Provide the (x, y) coordinate of the cell's center where the given text is located.  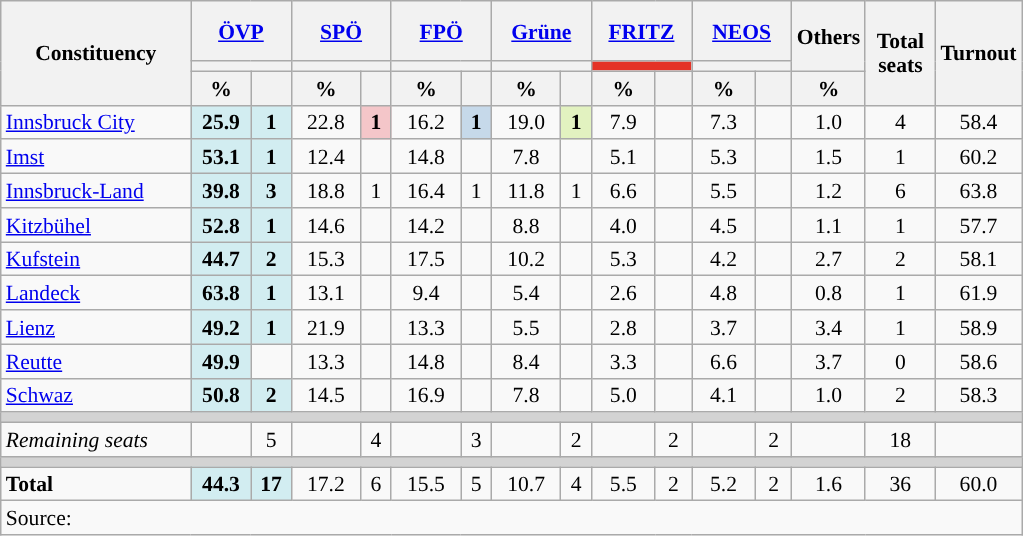
22.8 (326, 122)
0 (900, 361)
16.4 (426, 191)
Constituency (96, 53)
49.2 (221, 327)
21.9 (326, 327)
17 (271, 484)
Landeck (96, 293)
8.4 (526, 361)
4.8 (724, 293)
10.2 (526, 259)
12.4 (326, 157)
Kitzbühel (96, 225)
14.2 (426, 225)
50.8 (221, 395)
0.8 (829, 293)
Totalseats (900, 53)
10.7 (526, 484)
9.4 (426, 293)
Others (829, 36)
1.2 (829, 191)
17.2 (326, 484)
14.5 (326, 395)
60.0 (978, 484)
13.1 (326, 293)
4.2 (724, 259)
36 (900, 484)
Total (96, 484)
4.5 (724, 225)
2.6 (623, 293)
18.8 (326, 191)
58.3 (978, 395)
5.4 (526, 293)
44.7 (221, 259)
1.6 (829, 484)
Remaining seats (96, 440)
58.1 (978, 259)
16.9 (426, 395)
Turnout (978, 53)
SPÖ (341, 31)
5.0 (623, 395)
1.1 (829, 225)
7.9 (623, 122)
Imst (96, 157)
61.9 (978, 293)
7.3 (724, 122)
57.7 (978, 225)
Schwaz (96, 395)
Grüne (541, 31)
58.6 (978, 361)
Kufstein (96, 259)
4.1 (724, 395)
53.1 (221, 157)
Innsbruck-Land (96, 191)
4.0 (623, 225)
8.8 (526, 225)
3.3 (623, 361)
5.2 (724, 484)
2.8 (623, 327)
39.8 (221, 191)
25.9 (221, 122)
58.4 (978, 122)
18 (900, 440)
Lienz (96, 327)
FPÖ (441, 31)
1.5 (829, 157)
15.5 (426, 484)
44.3 (221, 484)
17.5 (426, 259)
NEOS (742, 31)
11.8 (526, 191)
52.8 (221, 225)
2.7 (829, 259)
3.4 (829, 327)
19.0 (526, 122)
16.2 (426, 122)
5.1 (623, 157)
Innsbruck City (96, 122)
Reutte (96, 361)
49.9 (221, 361)
58.9 (978, 327)
Source: (512, 518)
ÖVP (241, 31)
FRITZ (641, 31)
14.6 (326, 225)
15.3 (326, 259)
60.2 (978, 157)
